From the cell containing the given text, extract its center point as [x, y] coordinate. 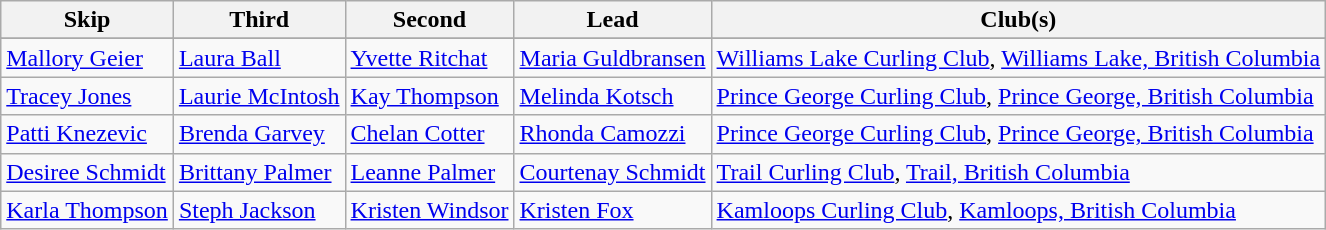
Laura Ball [259, 58]
Kamloops Curling Club, Kamloops, British Columbia [1018, 210]
Courtenay Schmidt [612, 172]
Skip [88, 20]
Melinda Kotsch [612, 96]
Patti Knezevic [88, 134]
Third [259, 20]
Kristen Fox [612, 210]
Kristen Windsor [430, 210]
Brenda Garvey [259, 134]
Trail Curling Club, Trail, British Columbia [1018, 172]
Desiree Schmidt [88, 172]
Karla Thompson [88, 210]
Lead [612, 20]
Laurie McIntosh [259, 96]
Maria Guldbransen [612, 58]
Williams Lake Curling Club, Williams Lake, British Columbia [1018, 58]
Brittany Palmer [259, 172]
Mallory Geier [88, 58]
Kay Thompson [430, 96]
Second [430, 20]
Club(s) [1018, 20]
Leanne Palmer [430, 172]
Rhonda Camozzi [612, 134]
Tracey Jones [88, 96]
Yvette Ritchat [430, 58]
Chelan Cotter [430, 134]
Steph Jackson [259, 210]
